Scan for the cell matching the given text and deliver its (x, y) coordinate at center. 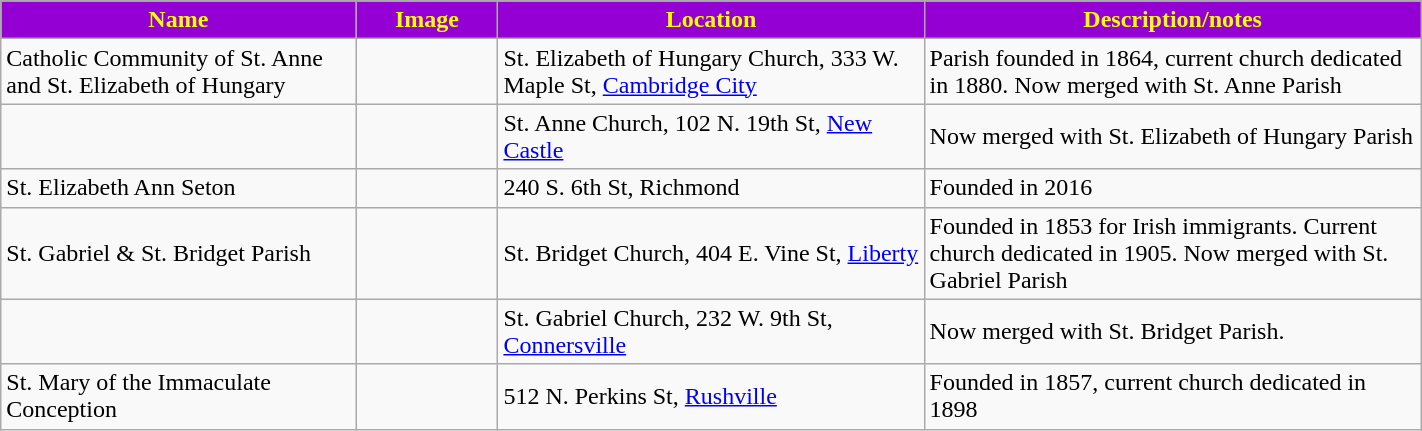
Parish founded in 1864, current church dedicated in 1880. Now merged with St. Anne Parish (1172, 72)
Catholic Community of St. Anne and St. Elizabeth of Hungary (178, 72)
St. Gabriel & St. Bridget Parish (178, 253)
Founded in 1857, current church dedicated in 1898 (1172, 396)
240 S. 6th St, Richmond (711, 188)
Founded in 1853 for Irish immigrants. Current church dedicated in 1905. Now merged with St. Gabriel Parish (1172, 253)
Description/notes (1172, 20)
Now merged with St. Elizabeth of Hungary Parish (1172, 136)
St. Gabriel Church, 232 W. 9th St, Connersville (711, 332)
Location (711, 20)
Image (427, 20)
St. Elizabeth of Hungary Church, 333 W. Maple St, Cambridge City (711, 72)
St. Elizabeth Ann Seton (178, 188)
St. Anne Church, 102 N. 19th St, New Castle (711, 136)
Name (178, 20)
St. Mary of the Immaculate Conception (178, 396)
St. Bridget Church, 404 E. Vine St, Liberty (711, 253)
512 N. Perkins St, Rushville (711, 396)
Now merged with St. Bridget Parish. (1172, 332)
Founded in 2016 (1172, 188)
